From the cell containing the given text, extract its center point as [X, Y] coordinate. 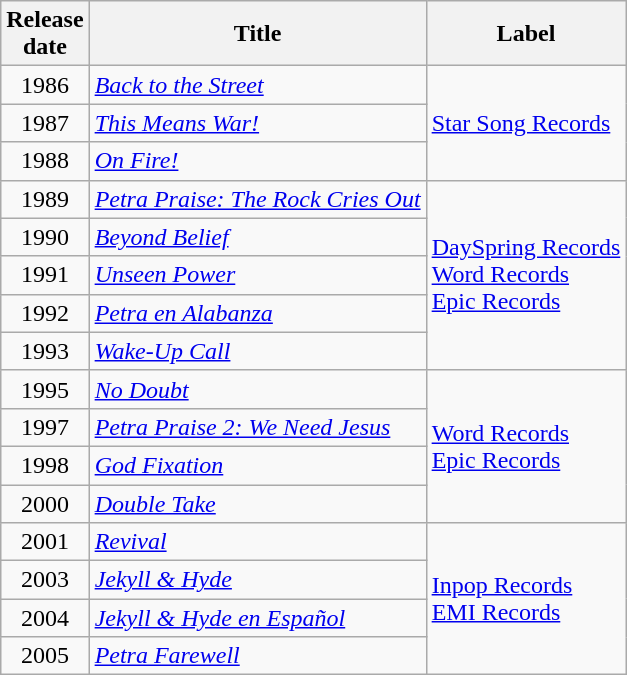
1995 [45, 389]
Title [258, 34]
Petra Farewell [258, 656]
On Fire! [258, 161]
DaySpring RecordsWord RecordsEpic Records [526, 275]
Word RecordsEpic Records [526, 446]
Unseen Power [258, 275]
Jekyll & Hyde en Español [258, 618]
2000 [45, 503]
God Fixation [258, 465]
1988 [45, 161]
2001 [45, 542]
Petra Praise 2: We Need Jesus [258, 427]
Revival [258, 542]
1993 [45, 351]
1992 [45, 313]
Star Song Records [526, 123]
1990 [45, 237]
1987 [45, 123]
Jekyll & Hyde [258, 580]
Label [526, 34]
2005 [45, 656]
Beyond Belief [258, 237]
1991 [45, 275]
Petra Praise: The Rock Cries Out [258, 199]
1997 [45, 427]
Inpop RecordsEMI Records [526, 599]
2004 [45, 618]
Back to the Street [258, 85]
This Means War! [258, 123]
Wake-Up Call [258, 351]
Petra en Alabanza [258, 313]
Double Take [258, 503]
Releasedate [45, 34]
2003 [45, 580]
1989 [45, 199]
1998 [45, 465]
1986 [45, 85]
No Doubt [258, 389]
